Determine the [X, Y] coordinate at the center of the cell enclosing the given text.  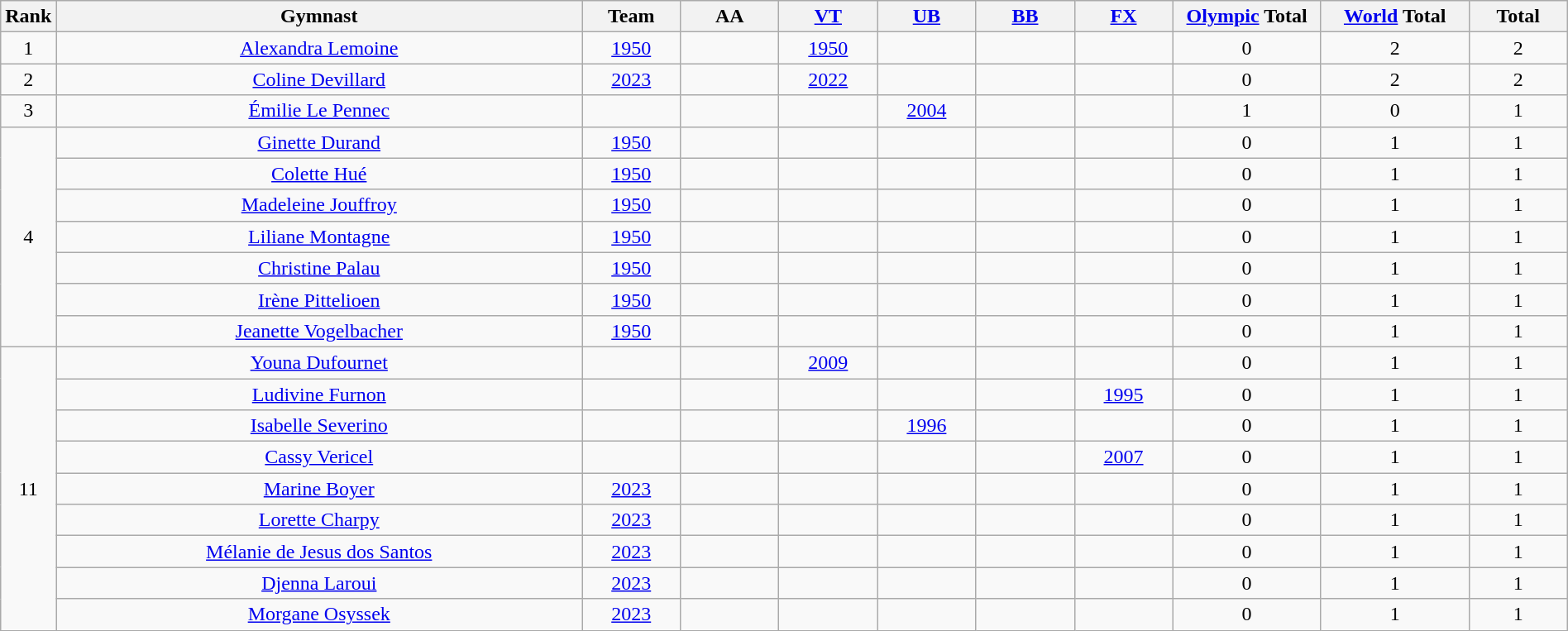
Mélanie de Jesus dos Santos [319, 552]
4 [28, 237]
Gymnast [319, 17]
Isabelle Severino [319, 426]
1996 [926, 426]
Irène Pittelioen [319, 299]
Marine Boyer [319, 489]
Émilie Le Pennec [319, 111]
2022 [829, 79]
BB [1025, 17]
Total [1518, 17]
2004 [926, 111]
11 [28, 488]
Olympic Total [1247, 17]
World Total [1394, 17]
2007 [1123, 457]
Jeanette Vogelbacher [319, 331]
Alexandra Lemoine [319, 48]
Cassy Vericel [319, 457]
Liliane Montagne [319, 237]
Lorette Charpy [319, 520]
2009 [829, 362]
FX [1123, 17]
3 [28, 111]
Team [632, 17]
Morgane Osyssek [319, 614]
Madeleine Jouffroy [319, 205]
1995 [1123, 394]
Ludivine Furnon [319, 394]
Christine Palau [319, 268]
Rank [28, 17]
Colette Hué [319, 174]
Youna Dufournet [319, 362]
Coline Devillard [319, 79]
Djenna Laroui [319, 583]
UB [926, 17]
AA [729, 17]
VT [829, 17]
Ginette Durand [319, 142]
